Locate the cell with the specified text and output its [X, Y] center coordinate. 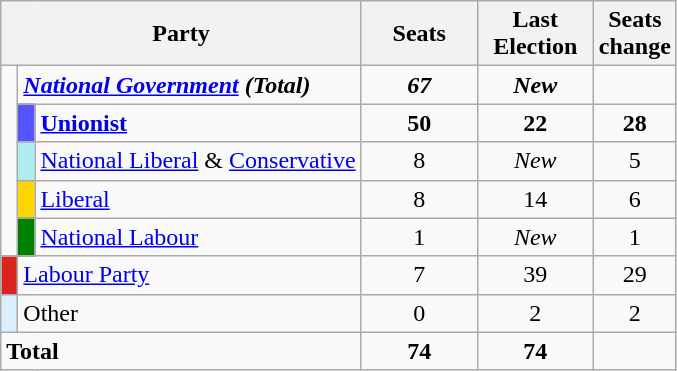
0 [419, 313]
22 [535, 123]
Last Election [535, 34]
Total [181, 351]
Liberal [198, 199]
28 [634, 123]
National Government (Total) [190, 85]
50 [419, 123]
Seats [419, 34]
14 [535, 199]
7 [419, 275]
National Labour [198, 237]
National Liberal & Conservative [198, 161]
Other [190, 313]
Party [181, 34]
39 [535, 275]
Unionist [198, 123]
67 [419, 85]
5 [634, 161]
6 [634, 199]
29 [634, 275]
Labour Party [190, 275]
Seats change [634, 34]
